Output the [x, y] coordinate of the center of the cell containing the given text.  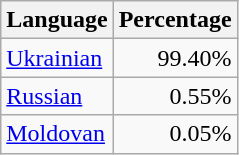
Moldovan [57, 134]
Ukrainian [57, 58]
0.05% [175, 134]
99.40% [175, 58]
0.55% [175, 96]
Language [57, 20]
Percentage [175, 20]
Russian [57, 96]
